Pinpoint the cell where the given text exists, returning its (X, Y) midpoint coordinate. 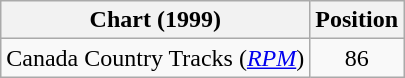
Position (357, 20)
Chart (1999) (156, 20)
Canada Country Tracks (RPM) (156, 58)
86 (357, 58)
